For the text-containing cell, return its midpoint in [x, y] coordinate format. 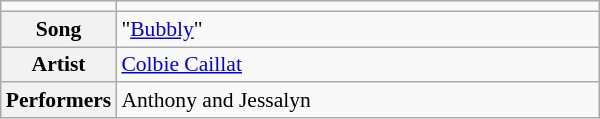
Colbie Caillat [358, 65]
"Bubbly" [358, 29]
Artist [59, 65]
Song [59, 29]
Anthony and Jessalyn [358, 101]
Performers [59, 101]
